Detect which cell encompasses the target text, then output its [X, Y] center coordinate. 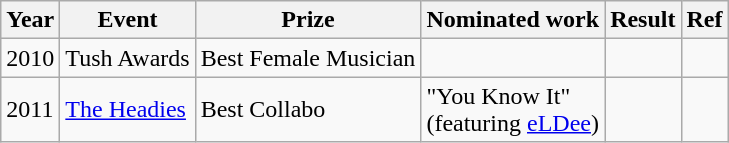
Result [643, 20]
Year [30, 20]
"You Know It" (featuring eLDee) [513, 110]
The Headies [128, 110]
2011 [30, 110]
Event [128, 20]
Tush Awards [128, 58]
Prize [308, 20]
Best Collabo [308, 110]
2010 [30, 58]
Ref [704, 20]
Nominated work [513, 20]
Best Female Musician [308, 58]
